Search for the cell housing the specified text and yield its (x, y) center coordinate. 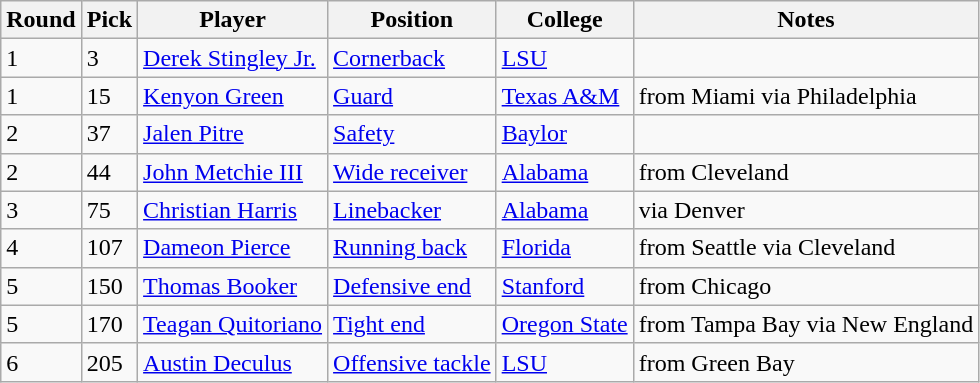
from Cleveland (806, 172)
Kenyon Green (233, 96)
75 (109, 210)
Running back (412, 248)
107 (109, 248)
Cornerback (412, 58)
from Green Bay (806, 362)
15 (109, 96)
170 (109, 324)
44 (109, 172)
Thomas Booker (233, 286)
via Denver (806, 210)
from Seattle via Cleveland (806, 248)
Florida (564, 248)
Austin Deculus (233, 362)
150 (109, 286)
Guard (412, 96)
Linebacker (412, 210)
6 (41, 362)
Offensive tackle (412, 362)
Christian Harris (233, 210)
from Tampa Bay via New England (806, 324)
4 (41, 248)
Safety (412, 134)
from Chicago (806, 286)
Derek Stingley Jr. (233, 58)
Defensive end (412, 286)
from Miami via Philadelphia (806, 96)
Texas A&M (564, 96)
Baylor (564, 134)
Notes (806, 20)
37 (109, 134)
Pick (109, 20)
Jalen Pitre (233, 134)
Dameon Pierce (233, 248)
205 (109, 362)
Teagan Quitoriano (233, 324)
College (564, 20)
Stanford (564, 286)
Oregon State (564, 324)
Tight end (412, 324)
Wide receiver (412, 172)
Player (233, 20)
John Metchie III (233, 172)
Round (41, 20)
Position (412, 20)
